Pinpoint the cell where the given text exists, returning its [x, y] midpoint coordinate. 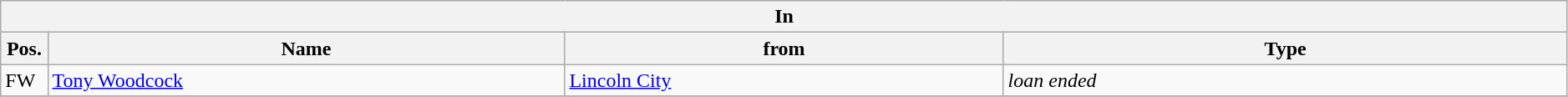
Pos. [24, 48]
from [784, 48]
Type [1285, 48]
In [784, 17]
FW [24, 80]
Lincoln City [784, 80]
Name [306, 48]
loan ended [1285, 80]
Tony Woodcock [306, 80]
